Detect which cell encompasses the target text, then output its [X, Y] center coordinate. 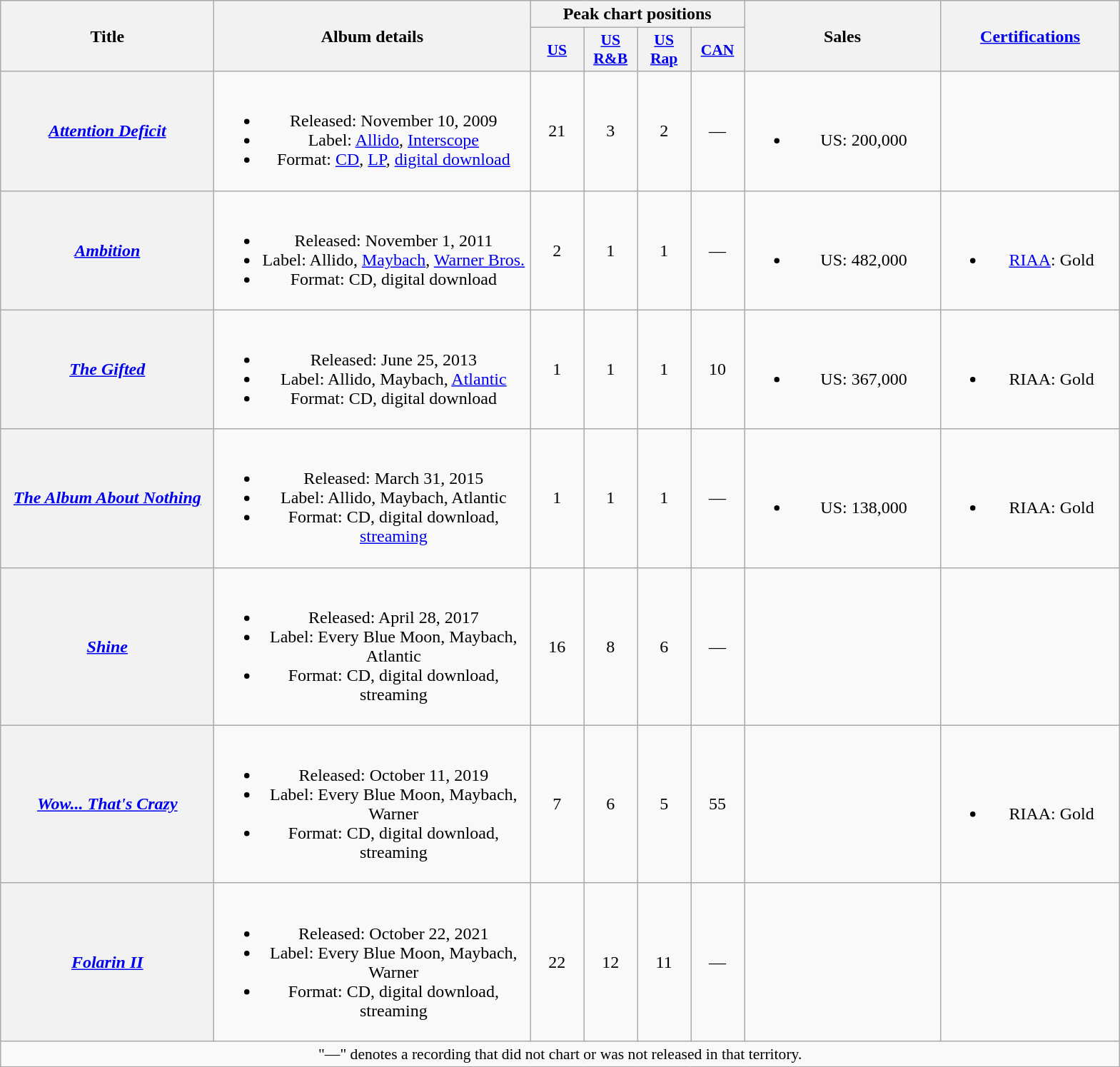
Released: November 1, 2011Label: Allido, Maybach, Warner Bros.Format: CD, digital download [373, 250]
Released: March 31, 2015Label: Allido, Maybach, AtlanticFormat: CD, digital download, streaming [373, 498]
Title [107, 36]
US: 367,000 [842, 370]
55 [718, 804]
22 [557, 962]
7 [557, 804]
11 [664, 962]
Shine [107, 647]
12 [611, 962]
Attention Deficit [107, 131]
The Gifted [107, 370]
Album details [373, 36]
Released: November 10, 2009Label: Allido, InterscopeFormat: CD, LP, digital download [373, 131]
Released: April 28, 2017Label: Every Blue Moon, Maybach, AtlanticFormat: CD, digital download, streaming [373, 647]
US [557, 50]
10 [718, 370]
Peak chart positions [637, 14]
Wow... That's Crazy [107, 804]
Sales [842, 36]
US R&B [611, 50]
3 [611, 131]
US: 200,000 [842, 131]
16 [557, 647]
The Album About Nothing [107, 498]
21 [557, 131]
Released: June 25, 2013Label: Allido, Maybach, AtlanticFormat: CD, digital download [373, 370]
Certifications [1031, 36]
8 [611, 647]
US: 482,000 [842, 250]
Folarin II [107, 962]
Released: October 11, 2019Label: Every Blue Moon, Maybach, WarnerFormat: CD, digital download, streaming [373, 804]
Ambition [107, 250]
"—" denotes a recording that did not chart or was not released in that territory. [560, 1053]
Released: October 22, 2021Label: Every Blue Moon, Maybach, WarnerFormat: CD, digital download, streaming [373, 962]
US Rap [664, 50]
US: 138,000 [842, 498]
CAN [718, 50]
5 [664, 804]
